Find where the given text appears and provide that cell's center as [X, Y] coordinate. 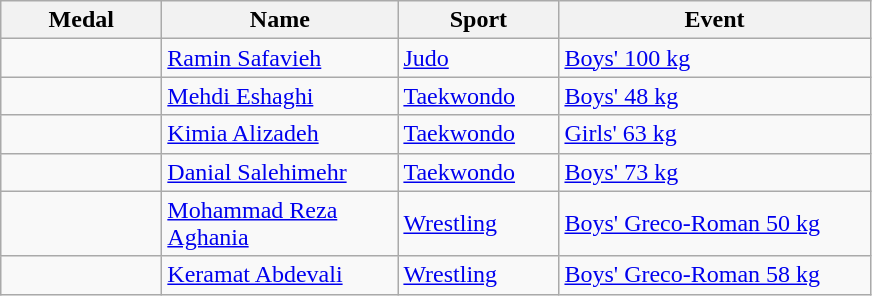
Name [280, 20]
Judo [478, 58]
Mohammad Reza Aghania [280, 224]
Sport [478, 20]
Danial Salehimehr [280, 172]
Ramin Safavieh [280, 58]
Girls' 63 kg [714, 134]
Keramat Abdevali [280, 275]
Boys' 73 kg [714, 172]
Medal [82, 20]
Event [714, 20]
Boys' 100 kg [714, 58]
Boys' Greco-Roman 50 kg [714, 224]
Boys' Greco-Roman 58 kg [714, 275]
Kimia Alizadeh [280, 134]
Mehdi Eshaghi [280, 96]
Boys' 48 kg [714, 96]
